Detect which cell encompasses the target text, then output its [x, y] center coordinate. 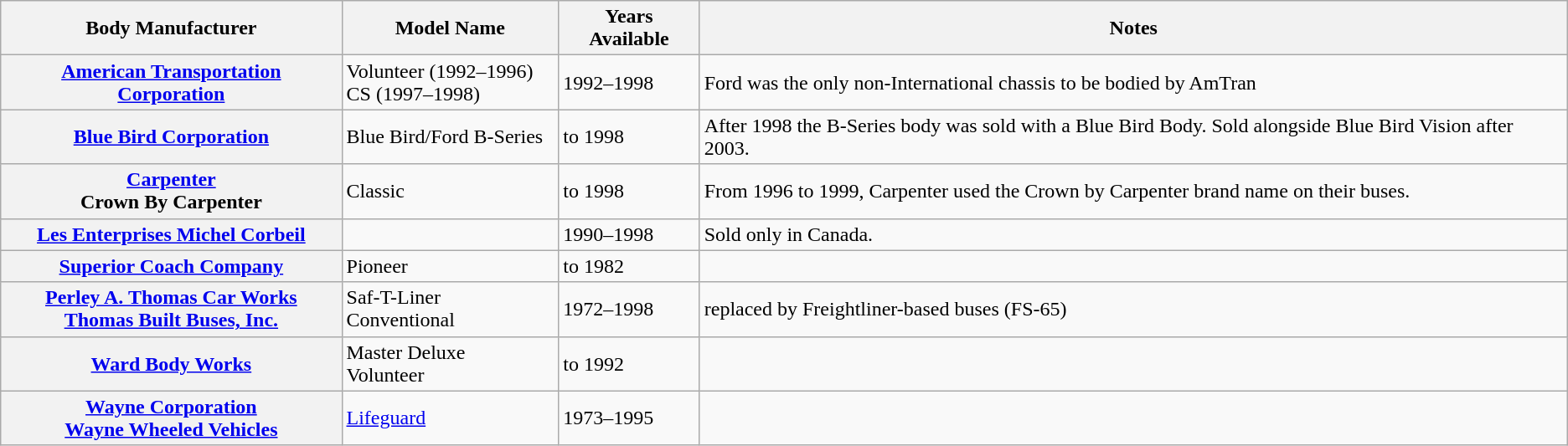
Volunteer (1992–1996) CS (1997–1998) [451, 82]
Body Manufacturer [171, 28]
Master Deluxe Volunteer [451, 363]
Superior Coach Company [171, 266]
Model Name [451, 28]
Blue Bird/Ford B-Series [451, 137]
Wayne CorporationWayne Wheeled Vehicles [171, 418]
1973–1995 [630, 418]
Pioneer [451, 266]
Classic [451, 191]
Years Available [630, 28]
1992–1998 [630, 82]
1990–1998 [630, 234]
Ford was the only non-International chassis to be bodied by AmTran [1133, 82]
to 1982 [630, 266]
to 1992 [630, 363]
replaced by Freightliner-based buses (FS-65) [1133, 310]
American Transportation Corporation [171, 82]
Les Enterprises Michel Corbeil [171, 234]
Saf-T-Liner Conventional [451, 310]
1972–1998 [630, 310]
Blue Bird Corporation [171, 137]
Notes [1133, 28]
Perley A. Thomas Car Works Thomas Built Buses, Inc. [171, 310]
Ward Body Works [171, 363]
Lifeguard [451, 418]
From 1996 to 1999, Carpenter used the Crown by Carpenter brand name on their buses. [1133, 191]
Sold only in Canada. [1133, 234]
Carpenter Crown By Carpenter [171, 191]
After 1998 the B-Series body was sold with a Blue Bird Body. Sold alongside Blue Bird Vision after 2003. [1133, 137]
